Return [x, y] of the center of cell containing provided text 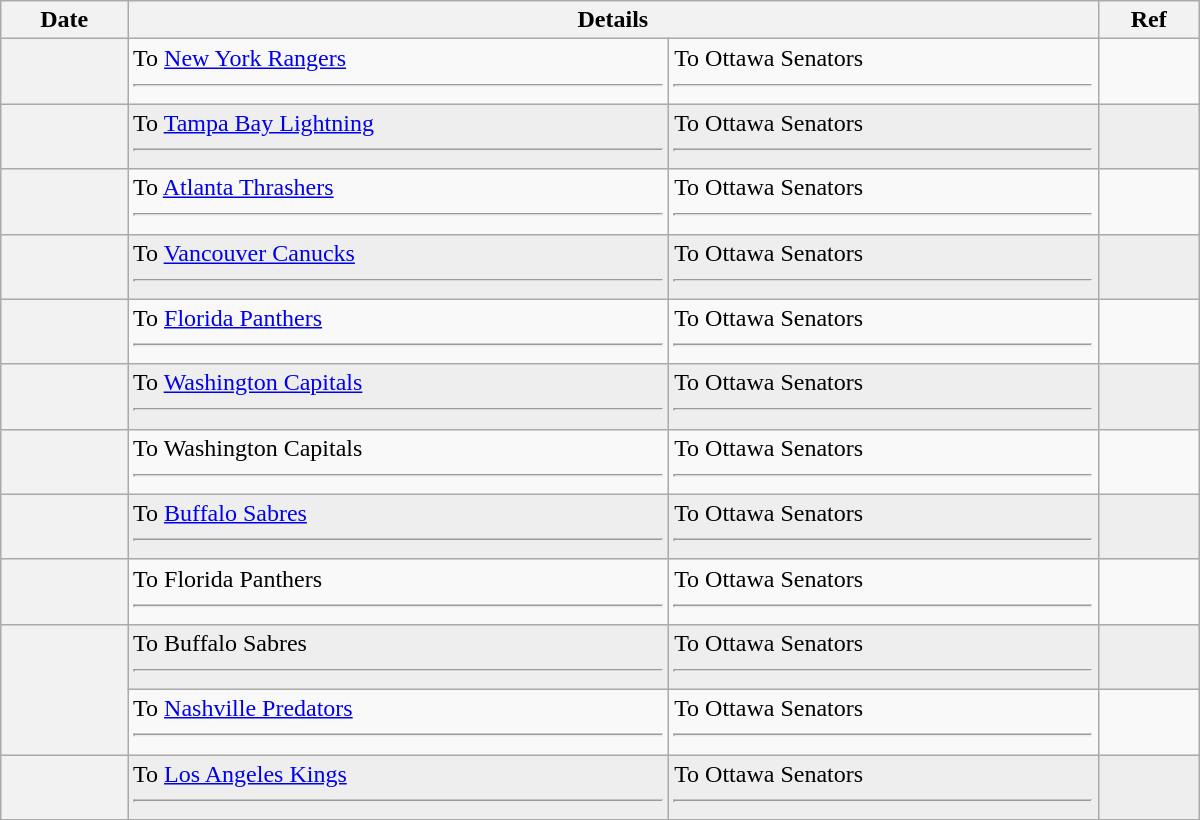
To Vancouver Canucks [398, 266]
To Atlanta Thrashers [398, 202]
Date [64, 20]
To Los Angeles Kings [398, 786]
Details [614, 20]
To New York Rangers [398, 72]
To Nashville Predators [398, 722]
Ref [1148, 20]
To Tampa Bay Lightning [398, 136]
